Detect which cell encompasses the target text, then output its [X, Y] center coordinate. 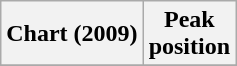
Chart (2009) [72, 34]
Peakposition [189, 34]
